Identify which cell holds the provided text, then report its [x, y] central coordinate. 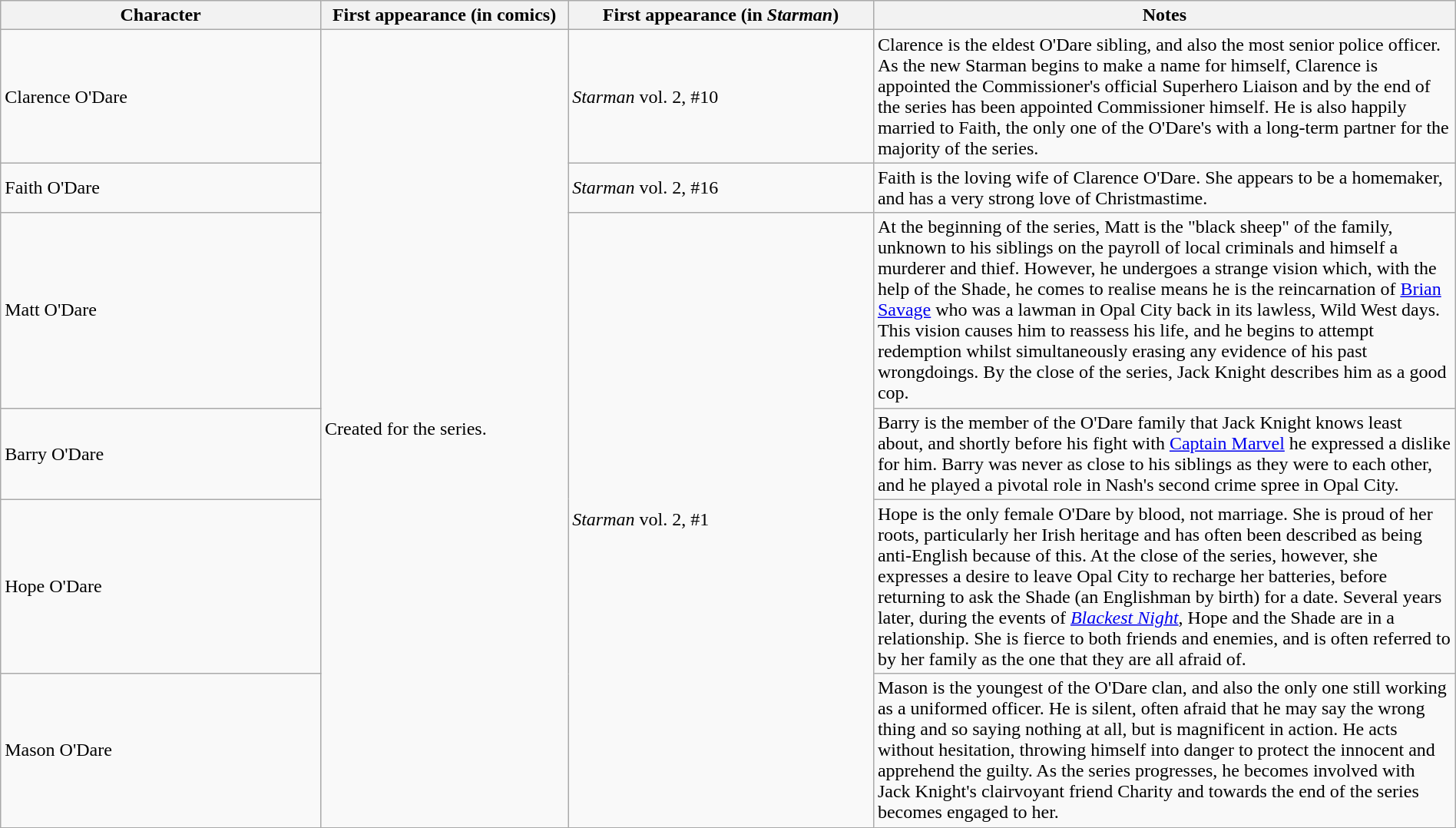
Starman vol. 2, #1 [721, 520]
First appearance (in Starman) [721, 15]
Notes [1164, 15]
Character [161, 15]
Hope O'Dare [161, 587]
Mason O'Dare [161, 750]
Starman vol. 2, #10 [721, 97]
Matt O'Dare [161, 310]
Barry O'Dare [161, 453]
First appearance (in comics) [445, 15]
Created for the series. [445, 429]
Clarence O'Dare [161, 97]
Faith is the loving wife of Clarence O'Dare. She appears to be a homemaker, and has a very strong love of Christmastime. [1164, 187]
Starman vol. 2, #16 [721, 187]
Faith O'Dare [161, 187]
